Find where the given text appears and provide that cell's center as [x, y] coordinate. 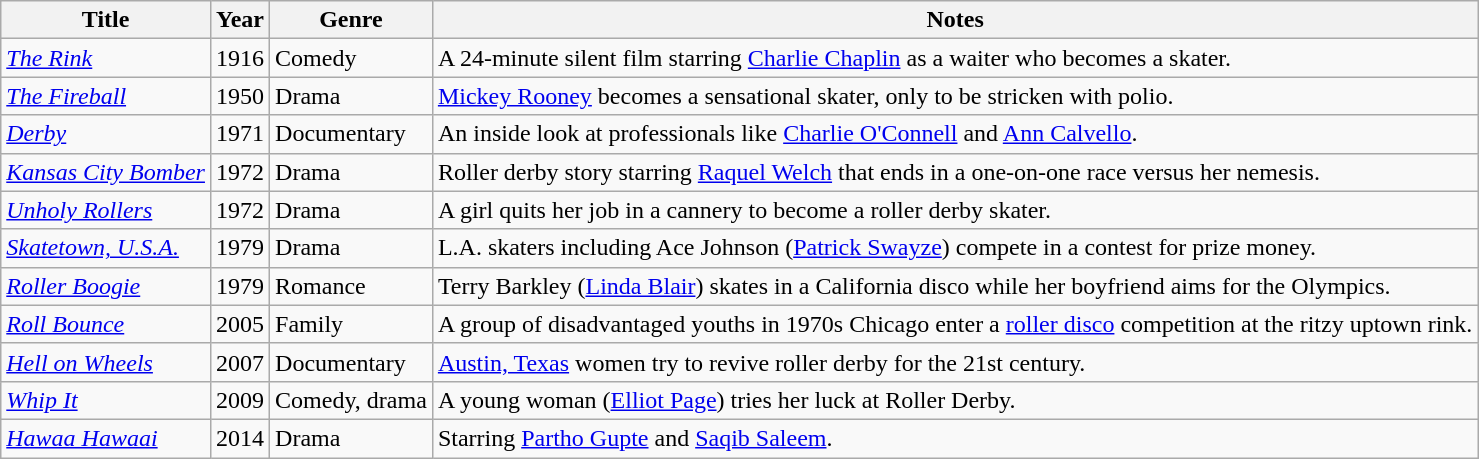
Hell on Wheels [106, 362]
The Fireball [106, 96]
Derby [106, 134]
Title [106, 20]
1916 [240, 58]
Roller Boogie [106, 286]
Year [240, 20]
Kansas City Bomber [106, 172]
Roller derby story starring Raquel Welch that ends in a one-on-one race versus her nemesis. [955, 172]
2009 [240, 400]
L.A. skaters including Ace Johnson (Patrick Swayze) compete in a contest for prize money. [955, 248]
Hawaa Hawaai [106, 438]
Austin, Texas women try to revive roller derby for the 21st century. [955, 362]
Romance [352, 286]
Family [352, 324]
The Rink [106, 58]
Roll Bounce [106, 324]
Notes [955, 20]
Genre [352, 20]
Terry Barkley (Linda Blair) skates in a California disco while her boyfriend aims for the Olympics. [955, 286]
2005 [240, 324]
1971 [240, 134]
Unholy Rollers [106, 210]
A girl quits her job in a cannery to become a roller derby skater. [955, 210]
2014 [240, 438]
Skatetown, U.S.A. [106, 248]
2007 [240, 362]
Comedy, drama [352, 400]
Whip It [106, 400]
A group of disadvantaged youths in 1970s Chicago enter a roller disco competition at the ritzy uptown rink. [955, 324]
Mickey Rooney becomes a sensational skater, only to be stricken with polio. [955, 96]
A young woman (Elliot Page) tries her luck at Roller Derby. [955, 400]
Starring Partho Gupte and Saqib Saleem. [955, 438]
Comedy [352, 58]
A 24-minute silent film starring Charlie Chaplin as a waiter who becomes a skater. [955, 58]
An inside look at professionals like Charlie O'Connell and Ann Calvello. [955, 134]
1950 [240, 96]
